Capture the cell that displays the provided text and extract its (X, Y) central coordinate. 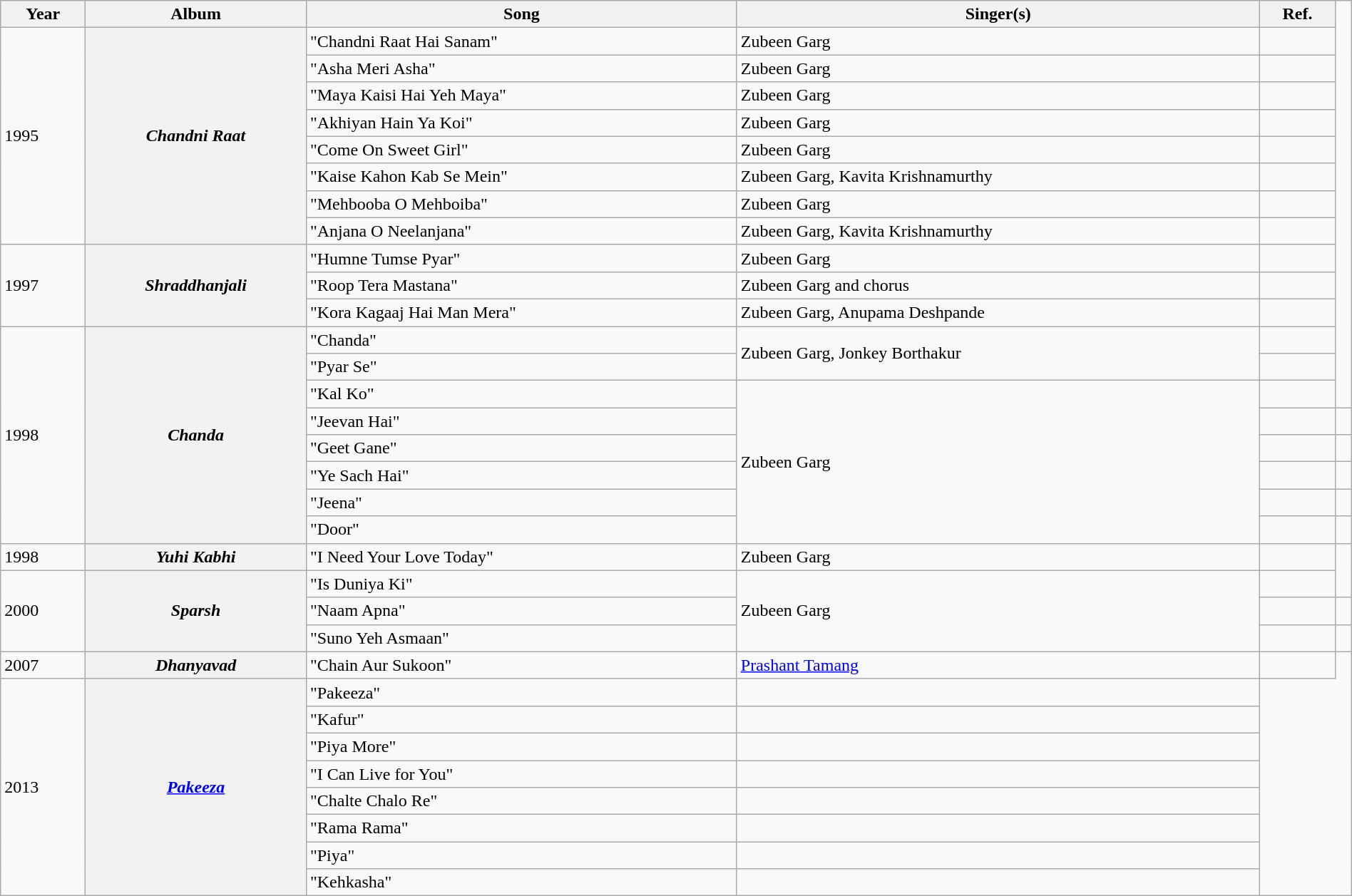
"Kehkasha" (521, 882)
"Geet Gane" (521, 448)
"Ye Sach Hai" (521, 475)
Dhanyavad (196, 665)
"Roop Tera Mastana" (521, 285)
"Kal Ko" (521, 394)
1997 (43, 285)
"I Can Live for You" (521, 773)
"Pakeeza" (521, 692)
"Kora Kagaaj Hai Man Mera" (521, 312)
"Piya More" (521, 746)
"Humne Tumse Pyar" (521, 258)
"Asha Meri Asha" (521, 68)
Chandni Raat (196, 136)
"Chain Aur Sukoon" (521, 665)
"Chanda" (521, 340)
"Maya Kaisi Hai Yeh Maya" (521, 96)
"Piya" (521, 855)
1995 (43, 136)
"Chalte Chalo Re" (521, 801)
Zubeen Garg and chorus (998, 285)
Pakeeza (196, 787)
2007 (43, 665)
"Come On Sweet Girl" (521, 150)
Sparsh (196, 611)
"Jeena" (521, 503)
2013 (43, 787)
Ref. (1298, 14)
Song (521, 14)
Album (196, 14)
"Anjana O Neelanjana" (521, 231)
"Is Duniya Ki" (521, 584)
"Kafur" (521, 719)
"I Need Your Love Today" (521, 557)
"Pyar Se" (521, 367)
"Kaise Kahon Kab Se Mein" (521, 177)
"Akhiyan Hain Ya Koi" (521, 123)
Yuhi Kabhi (196, 557)
"Naam Apna" (521, 611)
"Jeevan Hai" (521, 421)
Prashant Tamang (998, 665)
Zubeen Garg, Anupama Deshpande (998, 312)
"Chandni Raat Hai Sanam" (521, 41)
Zubeen Garg, Jonkey Borthakur (998, 354)
"Door" (521, 530)
"Rama Rama" (521, 828)
"Suno Yeh Asmaan" (521, 638)
Chanda (196, 435)
Shraddhanjali (196, 285)
Year (43, 14)
"Mehbooba O Mehboiba" (521, 204)
2000 (43, 611)
Singer(s) (998, 14)
